Extract the (x, y) coordinate from the center of the cell holding the provided text.  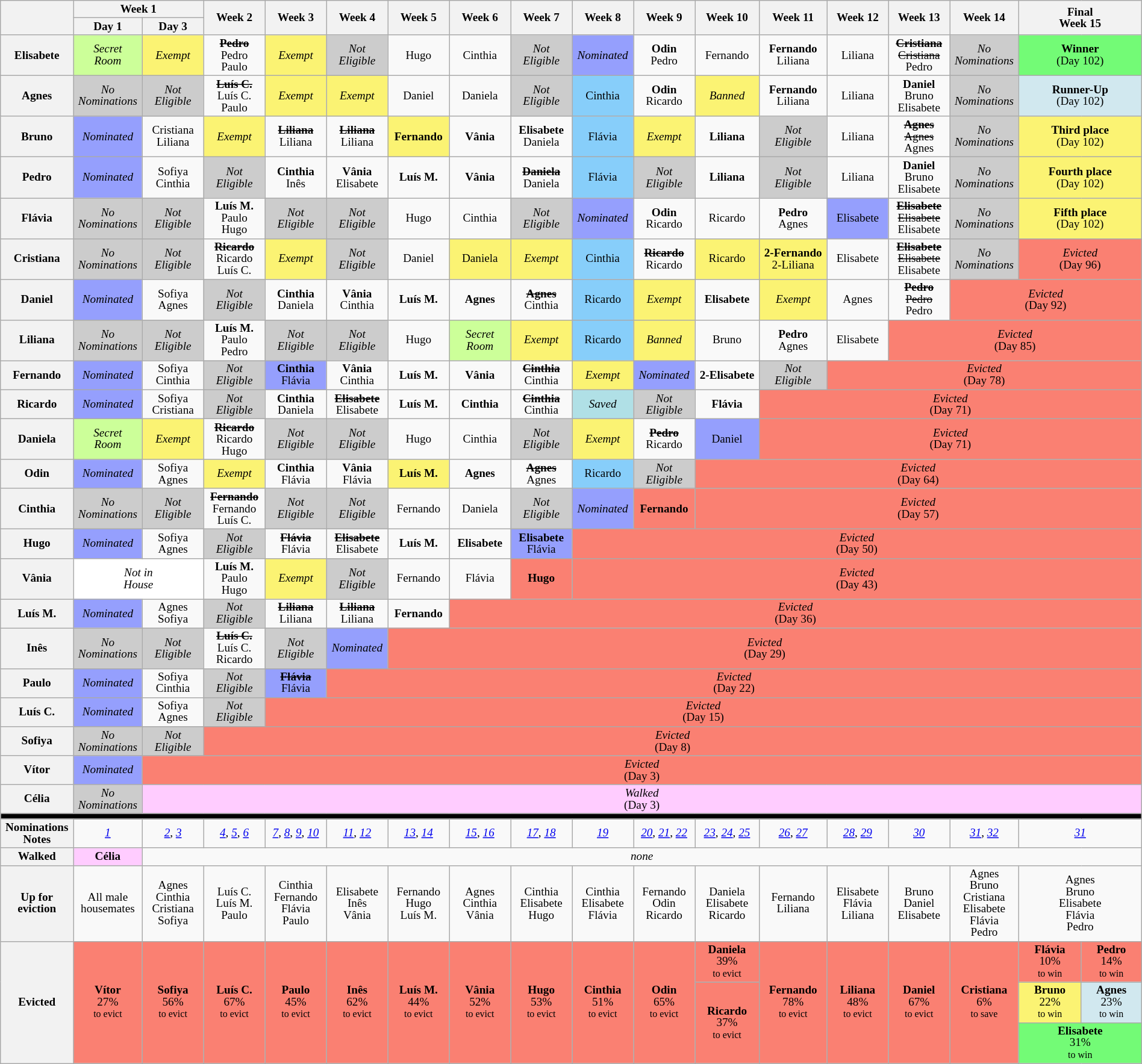
AgnesCinthiaCristianaSofiya (173, 903)
AgnesAgnes (541, 474)
Evicted(Day 29) (765, 649)
Evicted(Day 57) (919, 509)
AgnesBrunoElisabeteFláviaPedro (1080, 903)
2-Elisabete (728, 375)
Ricardo37%to evict (728, 1022)
Pedro14%to win (1111, 962)
Walked (37, 856)
Week 14 (984, 18)
SofiyaCristiana (173, 404)
Week 12 (858, 18)
Daniel67%to evict (919, 1002)
VâniaFlávia (357, 474)
Evicted(Day 78) (984, 375)
31 (1080, 833)
Sofiya56%to evict (173, 1002)
PedroRicardo (664, 439)
Evicted(Day 43) (857, 579)
ElisabeteInêsVânia (357, 903)
DanielaElisabeteRicardo (728, 903)
20, 21, 22 (664, 833)
Evicted(Day 15) (704, 712)
Luís C.67%to evict (234, 1002)
Week 10 (728, 18)
CinthiaElisabeteFlávia (603, 903)
28, 29 (858, 833)
Evicted(Day 8) (672, 741)
RicardoRicardoLuís C. (234, 259)
Bruno22%to win (1050, 1003)
Fourth place(Day 102) (1080, 178)
Evicted(Day 64) (919, 474)
31, 32 (984, 833)
26, 27 (793, 833)
Week 3 (296, 18)
Evicted(Day 22) (734, 683)
Evicted(Day 96) (1080, 259)
Week 2 (234, 18)
DanielaDaniela (541, 178)
RicardoRicardoHugo (234, 439)
2, 3 (173, 833)
Paulo45%to evict (296, 1002)
Week 11 (793, 18)
CinthiaElisabeteHugo (541, 903)
Cinthia51%to evict (603, 1002)
Sofiya (37, 741)
11, 12 (357, 833)
AgnesAgnesAgnes (919, 137)
Luís C.Luís M.Paulo (234, 903)
Luís M.44%to evict (419, 1002)
none (642, 856)
Paulo (37, 683)
Not inHouse (139, 579)
Evicted(Day 92) (1046, 300)
CinthiaFernandoFláviaPaulo (296, 903)
Third place(Day 102) (1080, 137)
AgnesBrunoCristianaElisabeteFláviaPedro (984, 903)
19 (603, 833)
Fifth place(Day 102) (1080, 218)
PedroPedroPedro (919, 300)
ElisabeteFláviaLiliana (858, 903)
Week 9 (664, 18)
Odin (37, 474)
Vítor (37, 770)
Day 3 (173, 26)
All malehousemates (108, 903)
13, 14 (419, 833)
Week 6 (480, 18)
Evicted(Day 85) (1015, 340)
Week 13 (919, 18)
Luís C.Luís C.Paulo (234, 96)
Inês (37, 649)
AgnesCinthia (541, 300)
Week 5 (419, 18)
Evicted (37, 1002)
FernandoOdinRicardo (664, 903)
Week 1 (139, 10)
Flávia10%to win (1050, 962)
Winner(Day 102) (1080, 55)
Elisabete31%to win (1080, 1043)
FernandoHugoLuís M. (419, 903)
Vítor27%to evict (108, 1002)
CristianaLiliana (173, 137)
VâniaElisabete (357, 178)
AgnesCinthiaVânia (480, 903)
NominationsNotes (37, 833)
4, 5, 6 (234, 833)
Day 1 (108, 26)
2-Fernando2-Liliana (793, 259)
Agnes23%to win (1111, 1003)
ElisabeteFlávia (541, 544)
7, 8, 9, 10 (296, 833)
Week 4 (357, 18)
BrunoDanielElisabete (919, 903)
Walked(Day 3) (642, 799)
Up foreviction (37, 903)
17, 18 (541, 833)
Fernando78%to evict (793, 1002)
Daniela39%to evict (728, 962)
Evicted(Day 50) (857, 544)
FernandoFernandoLuís C. (234, 509)
Week 8 (603, 18)
RicardoRicardo (664, 259)
15, 16 (480, 833)
30 (919, 833)
1 (108, 833)
Luís M.PauloPedro (234, 340)
Vânia52%to evict (480, 1002)
Runner-Up(Day 102) (1080, 96)
ElisabeteDaniela (541, 137)
AgnesSofiya (173, 613)
Pedro (37, 178)
Cristiana6%to save (984, 1002)
CristianaCristianaPedro (919, 55)
Saved (603, 404)
Hugo53%to evict (541, 1002)
CinthiaInês (296, 178)
Evicted(Day 3) (642, 770)
PedroPedroPaulo (234, 55)
Luís C.Luís C.Ricardo (234, 649)
FinalWeek 15 (1080, 18)
Liliana48%to evict (858, 1002)
23, 24, 25 (728, 833)
Cristiana (37, 259)
OdinPedro (664, 55)
Odin65%to evict (664, 1002)
Inês62%to evict (357, 1002)
Luís C. (37, 712)
Week 7 (541, 18)
Evicted(Day 36) (795, 613)
